Extract the [X, Y] coordinate from the center of the cell holding the provided text.  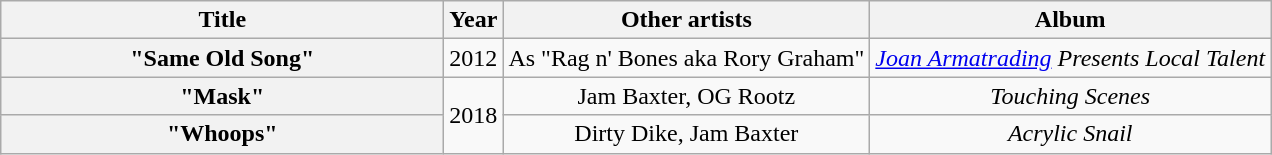
Acrylic Snail [1070, 134]
Title [222, 20]
Year [474, 20]
As "Rag n' Bones aka Rory Graham" [686, 58]
"Whoops" [222, 134]
2018 [474, 115]
Other artists [686, 20]
Dirty Dike, Jam Baxter [686, 134]
Joan Armatrading Presents Local Talent [1070, 58]
2012 [474, 58]
"Mask" [222, 96]
Touching Scenes [1070, 96]
"Same Old Song" [222, 58]
Album [1070, 20]
Jam Baxter, OG Rootz [686, 96]
